Capture the cell that displays the provided text and extract its (X, Y) central coordinate. 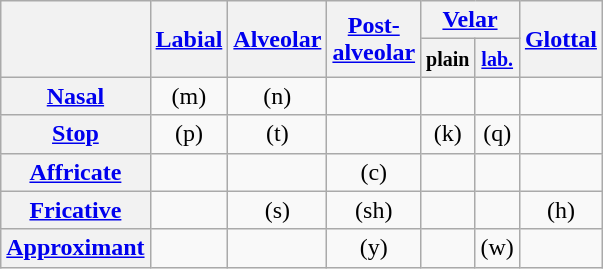
Alveolar (278, 39)
(c) (374, 172)
(k) (448, 134)
(t) (278, 134)
Glottal (560, 39)
(q) (497, 134)
plain (448, 58)
(n) (278, 96)
Stop (76, 134)
Velar (470, 20)
(y) (374, 248)
Labial (189, 39)
Fricative (76, 210)
(m) (189, 96)
(w) (497, 248)
(p) (189, 134)
(h) (560, 210)
lab. (497, 58)
Nasal (76, 96)
Post-alveolar (374, 39)
(sh) (374, 210)
Approximant (76, 248)
Affricate (76, 172)
(s) (278, 210)
